Determine the [x, y] coordinate at the center of the cell enclosing the given text.  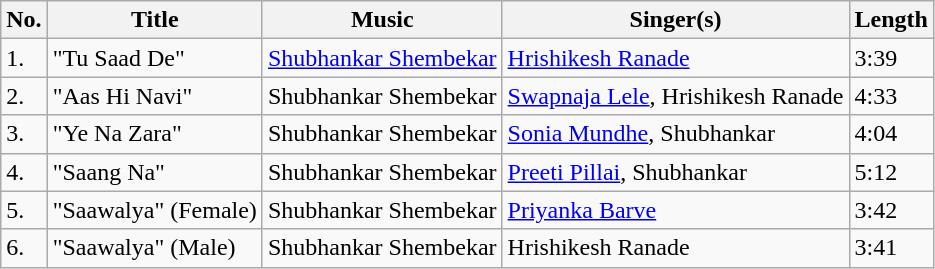
"Aas Hi Navi" [154, 96]
Sonia Mundhe, Shubhankar [676, 134]
6. [24, 248]
3:42 [891, 210]
Swapnaja Lele, Hrishikesh Ranade [676, 96]
4. [24, 172]
"Saang Na" [154, 172]
No. [24, 20]
Length [891, 20]
"Ye Na Zara" [154, 134]
Music [382, 20]
"Tu Saad De" [154, 58]
2. [24, 96]
3:39 [891, 58]
4:33 [891, 96]
Priyanka Barve [676, 210]
3. [24, 134]
Singer(s) [676, 20]
Preeti Pillai, Shubhankar [676, 172]
"Saawalya" (Female) [154, 210]
"Saawalya" (Male) [154, 248]
5:12 [891, 172]
4:04 [891, 134]
Title [154, 20]
1. [24, 58]
3:41 [891, 248]
5. [24, 210]
